Provide the [X, Y] coordinate of the cell's center where the given text is located.  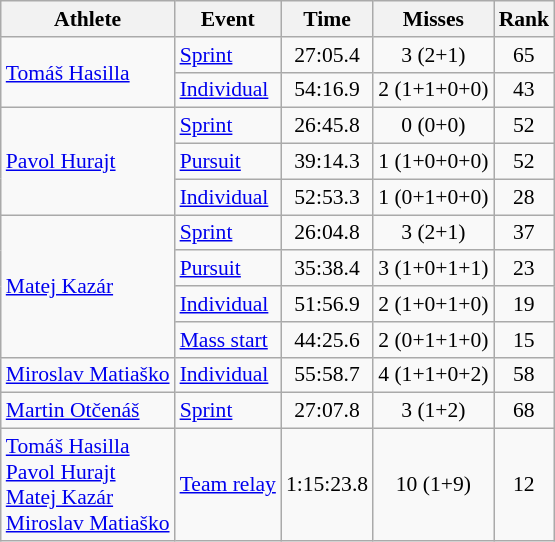
3 (1+2) [433, 411]
26:04.8 [327, 233]
Miroslav Matiaško [88, 375]
1 (1+0+0+0) [433, 162]
Misses [433, 19]
Matej Kazár [88, 286]
2 (1+1+0+0) [433, 90]
12 [524, 485]
28 [524, 197]
55:58.7 [327, 375]
27:05.4 [327, 55]
68 [524, 411]
15 [524, 340]
37 [524, 233]
Tomáš Hasilla [88, 72]
58 [524, 375]
35:38.4 [327, 269]
1:15:23.8 [327, 485]
65 [524, 55]
23 [524, 269]
Team relay [228, 485]
54:16.9 [327, 90]
2 (0+1+1+0) [433, 340]
26:45.8 [327, 126]
Martin Otčenáš [88, 411]
51:56.9 [327, 304]
4 (1+1+0+2) [433, 375]
3 (1+0+1+1) [433, 269]
Rank [524, 19]
Time [327, 19]
44:25.6 [327, 340]
Event [228, 19]
Tomáš HasillaPavol HurajtMatej KazárMiroslav Matiaško [88, 485]
39:14.3 [327, 162]
1 (0+1+0+0) [433, 197]
27:07.8 [327, 411]
0 (0+0) [433, 126]
Mass start [228, 340]
Athlete [88, 19]
19 [524, 304]
Pavol Hurajt [88, 162]
10 (1+9) [433, 485]
43 [524, 90]
2 (1+0+1+0) [433, 304]
52:53.3 [327, 197]
